Find where the given text appears and provide that cell's center as [X, Y] coordinate. 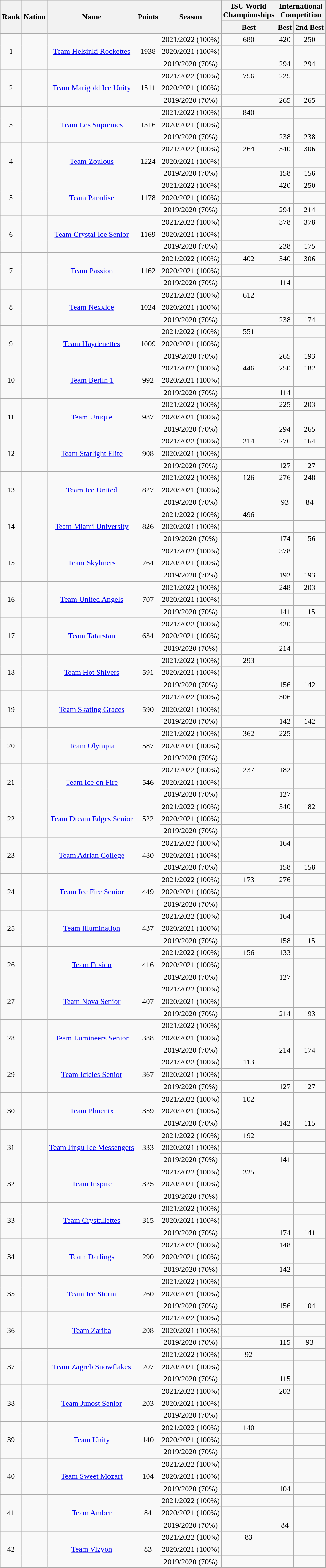
30 [11, 1111]
590 [148, 709]
5 [11, 198]
24 [11, 892]
10 [11, 380]
1009 [148, 344]
40 [11, 1476]
840 [249, 112]
Team Lumineers Senior [91, 1038]
Season [191, 17]
23 [11, 855]
367 [148, 1074]
Team Ice United [91, 490]
496 [249, 514]
Name [91, 17]
7 [11, 271]
208 [148, 1330]
Team Berlin 1 [91, 380]
Team Nova Senior [91, 1001]
2 [11, 88]
437 [148, 928]
41 [11, 1513]
Team Unity [91, 1440]
207 [148, 1367]
Team Passion [91, 271]
192 [249, 1135]
587 [148, 745]
1938 [148, 52]
148 [285, 1245]
908 [148, 453]
Team Phoenix [91, 1111]
Team Zagreb Snowflakes [91, 1367]
36 [11, 1330]
Team Paradise [91, 198]
Team Illumination [91, 928]
Team Zoulous [91, 161]
3 [11, 124]
402 [249, 259]
680 [249, 39]
1178 [148, 198]
Team Zariba [91, 1330]
37 [11, 1367]
Team Vizyon [91, 1549]
1162 [148, 271]
173 [249, 880]
Team Haydenettes [91, 344]
Team Miami University [91, 526]
Team Ice Fire Senior [91, 892]
1511 [148, 88]
11 [11, 417]
612 [249, 295]
International Competition [301, 11]
29 [11, 1074]
Team Darlings [91, 1257]
264 [249, 149]
19 [11, 709]
Team Olympia [91, 745]
34 [11, 1257]
20 [11, 745]
133 [285, 953]
Team Adrian College [91, 855]
Rank [11, 17]
260 [148, 1293]
Team Icicles Senior [91, 1074]
12 [11, 453]
551 [249, 331]
362 [249, 733]
764 [148, 563]
102 [249, 1099]
Team Marigold Ice Unity [91, 88]
28 [11, 1038]
1169 [148, 234]
13 [11, 490]
Nation [35, 17]
Team Sweet Mozart [91, 1476]
707 [148, 600]
Team Junost Senior [91, 1403]
Team Ice on Fire [91, 782]
293 [249, 660]
Team Dream Edges Senior [91, 819]
Team Skating Graces [91, 709]
31 [11, 1148]
16 [11, 600]
Team Crystallettes [91, 1221]
237 [249, 770]
407 [148, 1001]
17 [11, 636]
32 [11, 1184]
33 [11, 1221]
42 [11, 1549]
1024 [148, 307]
446 [249, 368]
Team Starlight Elite [91, 453]
333 [148, 1148]
Team Ice Storm [91, 1293]
14 [11, 526]
38 [11, 1403]
126 [249, 478]
416 [148, 965]
Team Jingu Ice Messengers [91, 1148]
Team Crystal Ice Senior [91, 234]
522 [148, 819]
987 [148, 417]
Team Amber [91, 1513]
4 [11, 161]
8 [11, 307]
992 [148, 380]
359 [148, 1111]
290 [148, 1257]
Team Inspire [91, 1184]
388 [148, 1038]
1 [11, 52]
Team United Angels [91, 600]
756 [249, 76]
27 [11, 1001]
827 [148, 490]
39 [11, 1440]
15 [11, 563]
Team Tatarstan [91, 636]
480 [148, 855]
634 [148, 636]
22 [11, 819]
Team Nexxice [91, 307]
1316 [148, 124]
Team Unique [91, 417]
ISU World Championships [249, 11]
21 [11, 782]
113 [249, 1062]
26 [11, 965]
Team Les Supremes [91, 124]
Team Skyliners [91, 563]
591 [148, 673]
25 [11, 928]
9 [11, 344]
449 [148, 892]
1224 [148, 161]
6 [11, 234]
35 [11, 1293]
546 [148, 782]
Team Fusion [91, 965]
315 [148, 1221]
Team Helsinki Rockettes [91, 52]
175 [310, 246]
92 [249, 1355]
Team Hot Shivers [91, 673]
826 [148, 526]
2nd Best [310, 27]
18 [11, 673]
Points [148, 17]
